Extract the (x, y) coordinate from the center of the cell holding the provided text.  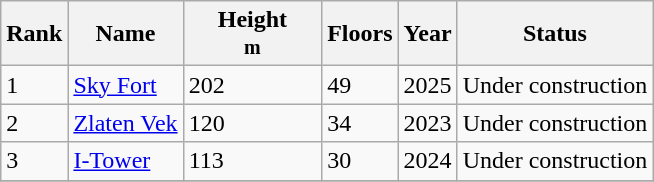
I-Tower (126, 161)
34 (360, 123)
113 (252, 161)
Rank (34, 34)
49 (360, 85)
1 (34, 85)
Sky Fort (126, 85)
2 (34, 123)
2024 (428, 161)
Name (126, 34)
3 (34, 161)
Floors (360, 34)
30 (360, 161)
120 (252, 123)
2025 (428, 85)
2023 (428, 123)
Heightm (252, 34)
Year (428, 34)
202 (252, 85)
Zlaten Vek (126, 123)
Status (555, 34)
